Identify which cell holds the provided text, then report its (X, Y) central coordinate. 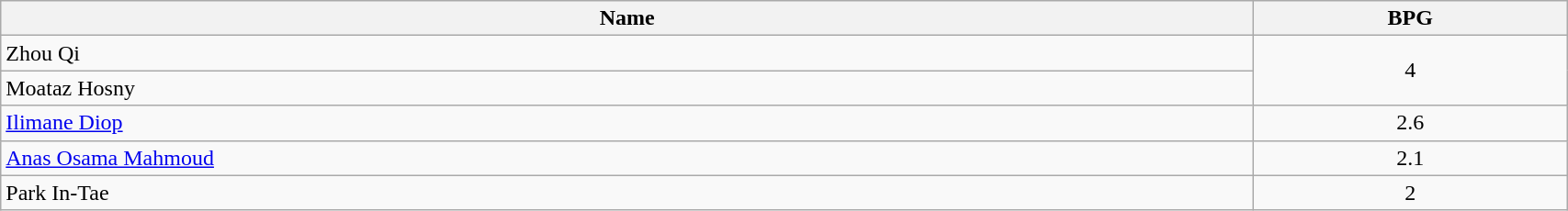
Name (627, 18)
2 (1411, 193)
Ilimane Diop (627, 123)
Park In-Tae (627, 193)
Zhou Qi (627, 53)
Anas Osama Mahmoud (627, 158)
4 (1411, 71)
2.1 (1411, 158)
2.6 (1411, 123)
BPG (1411, 18)
Moataz Hosny (627, 88)
